Output the [x, y] coordinate of the center of the cell containing the given text.  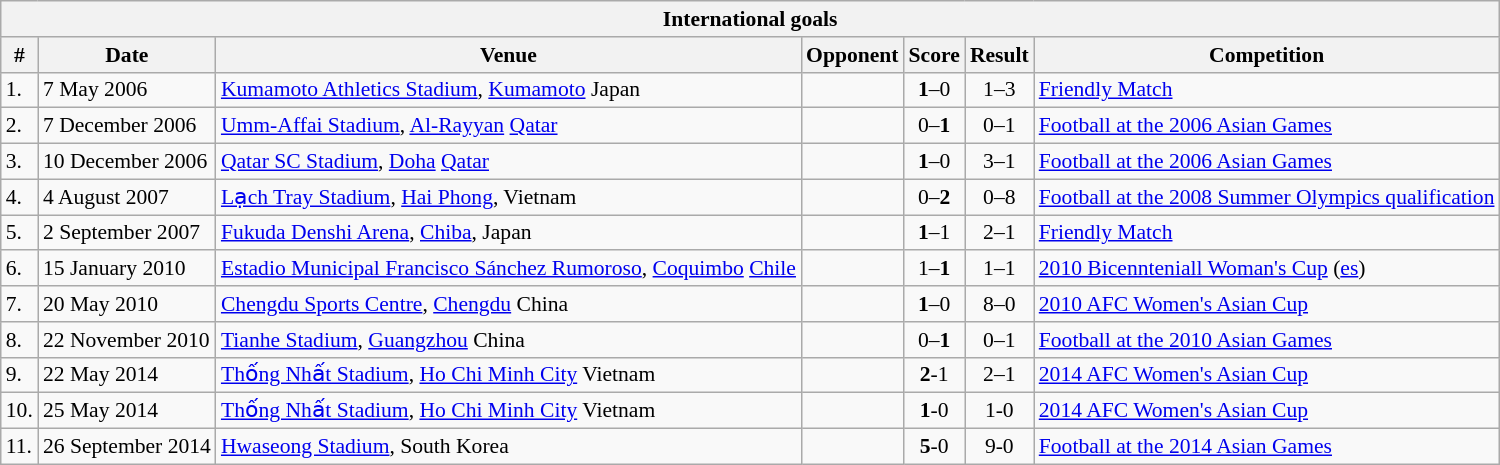
Lạch Tray Stadium, Hai Phong, Vietnam [508, 197]
2 September 2007 [127, 233]
2. [20, 126]
4. [20, 197]
Tianhe Stadium, Guangzhou China [508, 340]
3–1 [1000, 162]
Estadio Municipal Francisco Sánchez Rumoroso, Coquimbo Chile [508, 269]
2-1 [934, 375]
5-0 [934, 447]
9. [20, 375]
Football at the 2014 Asian Games [1267, 447]
11. [20, 447]
Hwaseong Stadium, South Korea [508, 447]
Date [127, 55]
8. [20, 340]
Competition [1267, 55]
0–2 [934, 197]
Opponent [852, 55]
4 August 2007 [127, 197]
# [20, 55]
22 May 2014 [127, 375]
Football at the 2008 Summer Olympics qualification [1267, 197]
7 December 2006 [127, 126]
International goals [750, 19]
1. [20, 90]
7. [20, 304]
2010 Bicennteniall Woman's Cup (es) [1267, 269]
3. [20, 162]
20 May 2010 [127, 304]
7 May 2006 [127, 90]
6. [20, 269]
Kumamoto Athletics Stadium, Kumamoto Japan [508, 90]
1–3 [1000, 90]
8–0 [1000, 304]
10 December 2006 [127, 162]
Football at the 2010 Asian Games [1267, 340]
Fukuda Denshi Arena, Chiba, Japan [508, 233]
5. [20, 233]
15 January 2010 [127, 269]
Qatar SC Stadium, Doha Qatar [508, 162]
9-0 [1000, 447]
Umm-Affai Stadium, Al-Rayyan Qatar [508, 126]
Venue [508, 55]
Result [1000, 55]
22 November 2010 [127, 340]
Score [934, 55]
2010 AFC Women's Asian Cup [1267, 304]
25 May 2014 [127, 411]
10. [20, 411]
26 September 2014 [127, 447]
0–8 [1000, 197]
Chengdu Sports Centre, Chengdu China [508, 304]
